Output the (X, Y) coordinate of the center of the cell containing the given text.  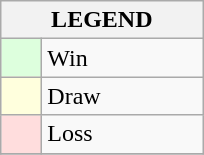
Win (122, 58)
LEGEND (102, 20)
Loss (122, 134)
Draw (122, 96)
